Return the [X, Y] coordinate for the center point of the cell that contains the specified text.  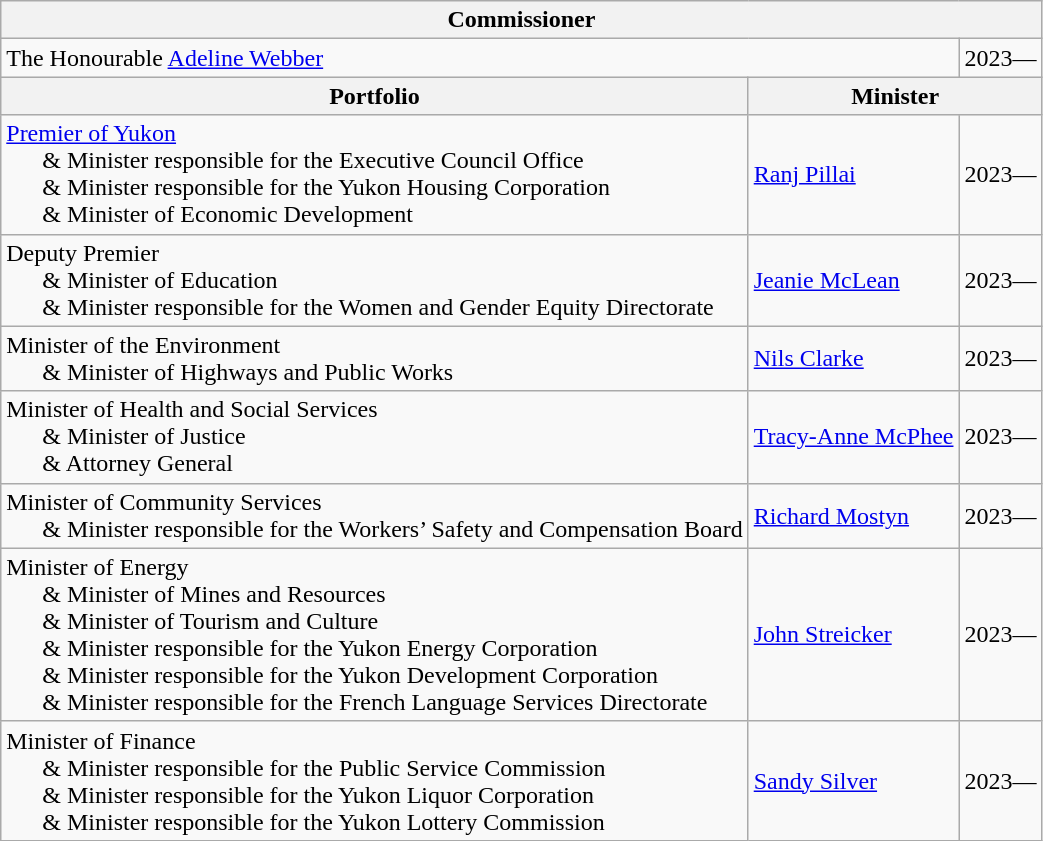
Minister of Health and Social Services & Minister of Justice & Attorney General [374, 437]
Minister [895, 96]
Minister of the Environment & Minister of Highways and Public Works [374, 358]
Richard Mostyn [854, 516]
John Streicker [854, 634]
Portfolio [374, 96]
Tracy-Anne McPhee [854, 437]
Jeanie McLean [854, 280]
Sandy Silver [854, 780]
Nils Clarke [854, 358]
Ranj Pillai [854, 174]
Deputy Premier & Minister of Education & Minister responsible for the Women and Gender Equity Directorate [374, 280]
Commissioner [522, 20]
The Honourable Adeline Webber [480, 58]
Minister of Community Services & Minister responsible for the Workers’ Safety and Compensation Board [374, 516]
